Search for the cell housing the specified text and yield its (X, Y) center coordinate. 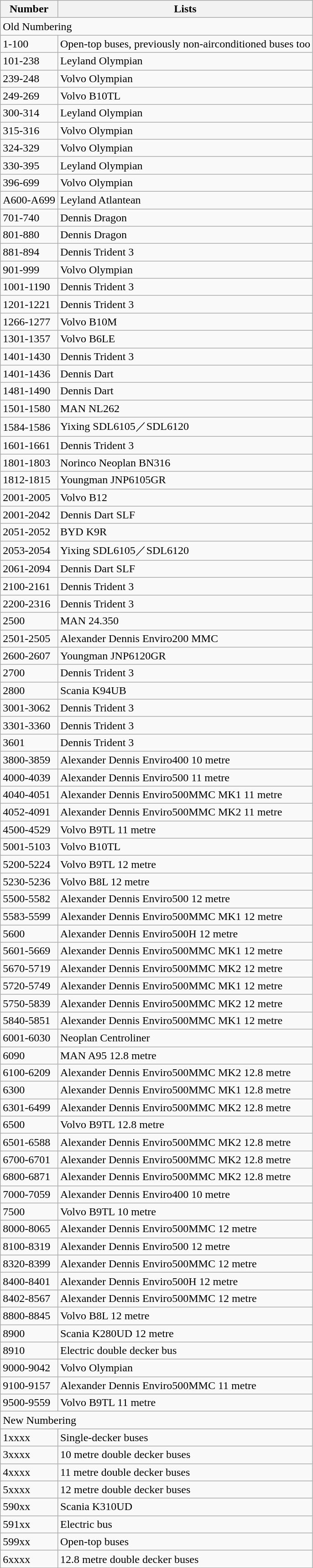
6100-6209 (29, 1073)
7000-7059 (29, 1194)
315-316 (29, 131)
590xx (29, 1507)
Volvo B9TL 12 metre (185, 864)
1481-1490 (29, 391)
881-894 (29, 252)
2061-2094 (29, 569)
MAN NL262 (185, 408)
1301-1357 (29, 339)
5840-5851 (29, 1020)
3301-3360 (29, 725)
Open-top buses (185, 1542)
1401-1436 (29, 374)
Norinco Neoplan BN316 (185, 463)
6500 (29, 1125)
591xx (29, 1524)
Volvo B10M (185, 322)
6300 (29, 1090)
3601 (29, 742)
4052-4091 (29, 812)
330-395 (29, 165)
5670-5719 (29, 968)
2600-2607 (29, 656)
Lists (185, 9)
2500 (29, 621)
701-740 (29, 218)
8320-8399 (29, 1264)
8910 (29, 1351)
2051-2052 (29, 532)
8402-8567 (29, 1298)
6xxxx (29, 1559)
New Numbering (157, 1420)
2001-2005 (29, 497)
Neoplan Centroliner (185, 1038)
Youngman JNP6105GR (185, 480)
324-329 (29, 148)
2100-2161 (29, 586)
Number (29, 9)
12 metre double decker buses (185, 1490)
1501-1580 (29, 408)
8400-8401 (29, 1281)
2700 (29, 673)
1601-1661 (29, 445)
10 metre double decker buses (185, 1455)
Electric double decker bus (185, 1351)
Leyland Atlantean (185, 200)
Scania K280UD 12 metre (185, 1333)
2200-2316 (29, 604)
3xxxx (29, 1455)
2800 (29, 690)
Electric bus (185, 1524)
1812-1815 (29, 480)
5750-5839 (29, 1003)
Old Numbering (157, 26)
9500-9559 (29, 1403)
5001-5103 (29, 847)
2053-2054 (29, 550)
3800-3859 (29, 760)
6301-6499 (29, 1108)
396-699 (29, 183)
1-100 (29, 44)
6501-6588 (29, 1142)
249-269 (29, 96)
MAN A95 12.8 metre (185, 1056)
Alexander Dennis Enviro500MMC MK1 12.8 metre (185, 1090)
8000-8065 (29, 1229)
1201-1221 (29, 304)
1801-1803 (29, 463)
6700-6701 (29, 1160)
Open-top buses, previously non-airconditioned buses too (185, 44)
8900 (29, 1333)
2501-2505 (29, 638)
Alexander Dennis Enviro500 11 metre (185, 777)
239-248 (29, 78)
6001-6030 (29, 1038)
Scania K310UD (185, 1507)
901-999 (29, 270)
5720-5749 (29, 986)
Alexander Dennis Enviro500MMC 11 metre (185, 1385)
599xx (29, 1542)
1xxxx (29, 1437)
101-238 (29, 61)
Alexander Dennis Enviro500MMC MK2 11 metre (185, 812)
4xxxx (29, 1472)
4000-4039 (29, 777)
300-314 (29, 113)
8800-8845 (29, 1316)
5xxxx (29, 1490)
BYD K9R (185, 532)
6800-6871 (29, 1177)
Single-decker buses (185, 1437)
Volvo B9TL 10 metre (185, 1212)
5230-5236 (29, 882)
2001-2042 (29, 515)
12.8 metre double decker buses (185, 1559)
7500 (29, 1212)
Alexander Dennis Enviro200 MMC (185, 638)
5200-5224 (29, 864)
9000-9042 (29, 1368)
9100-9157 (29, 1385)
1266-1277 (29, 322)
1584-1586 (29, 427)
A600-A699 (29, 200)
Volvo B6LE (185, 339)
Alexander Dennis Enviro500MMC MK1 11 metre (185, 795)
5600 (29, 934)
11 metre double decker buses (185, 1472)
8100-8319 (29, 1246)
4040-4051 (29, 795)
5500-5582 (29, 899)
6090 (29, 1056)
Volvo B12 (185, 497)
4500-4529 (29, 830)
5583-5599 (29, 916)
Youngman JNP6120GR (185, 656)
801-880 (29, 235)
1001-1190 (29, 287)
MAN 24.350 (185, 621)
5601-5669 (29, 951)
Scania K94UB (185, 690)
1401-1430 (29, 356)
Volvo B9TL 12.8 metre (185, 1125)
3001-3062 (29, 708)
